Find where the given text appears and provide that cell's center as [x, y] coordinate. 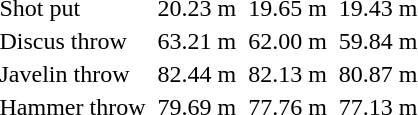
82.44 m [197, 74]
63.21 m [197, 41]
62.00 m [288, 41]
82.13 m [288, 74]
